From the cell containing the given text, extract its center point as [x, y] coordinate. 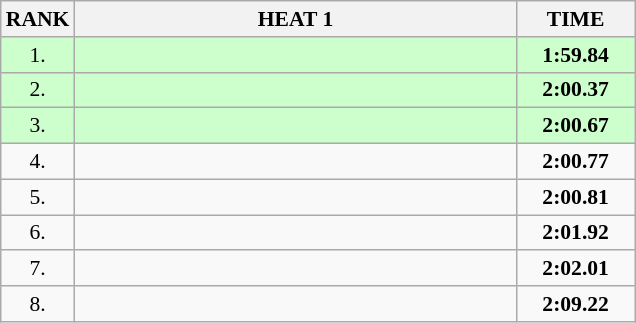
7. [38, 269]
2:01.92 [576, 233]
2:00.37 [576, 90]
2:09.22 [576, 304]
2:00.81 [576, 197]
1:59.84 [576, 55]
2:00.67 [576, 126]
1. [38, 55]
TIME [576, 19]
4. [38, 162]
6. [38, 233]
8. [38, 304]
RANK [38, 19]
HEAT 1 [295, 19]
3. [38, 126]
2:02.01 [576, 269]
5. [38, 197]
2:00.77 [576, 162]
2. [38, 90]
